Find where the given text appears and provide that cell's center as [X, Y] coordinate. 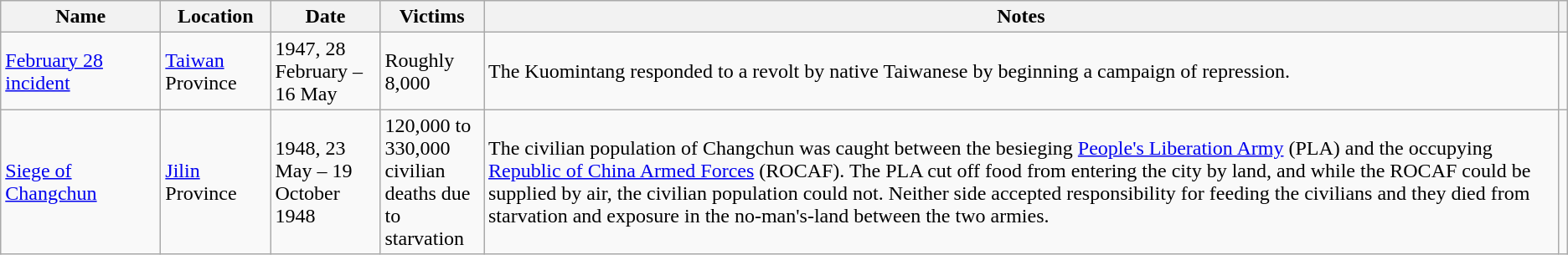
Taiwan Province [216, 71]
The Kuomintang responded to a revolt by native Taiwanese by beginning a campaign of repression. [1022, 71]
Date [325, 17]
Siege of Changchun [80, 182]
1948, 23 May – 19 October 1948 [325, 182]
Victims [432, 17]
Name [80, 17]
February 28 incident [80, 71]
Notes [1022, 17]
120,000 to 330,000 civilian deaths due to starvation [432, 182]
1947, 28 February – 16 May [325, 71]
Location [216, 17]
Jilin Province [216, 182]
Roughly 8,000 [432, 71]
